From the cell containing the given text, extract its center point as (X, Y) coordinate. 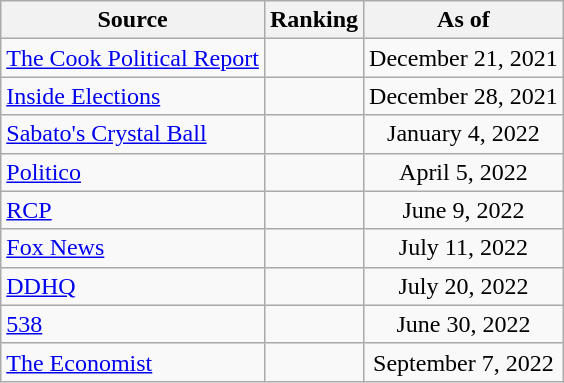
RCP (133, 210)
June 9, 2022 (464, 210)
538 (133, 324)
December 21, 2021 (464, 58)
DDHQ (133, 286)
June 30, 2022 (464, 324)
Fox News (133, 248)
As of (464, 20)
Sabato's Crystal Ball (133, 134)
Inside Elections (133, 96)
The Economist (133, 362)
April 5, 2022 (464, 172)
Source (133, 20)
Ranking (314, 20)
July 11, 2022 (464, 248)
The Cook Political Report (133, 58)
December 28, 2021 (464, 96)
Politico (133, 172)
September 7, 2022 (464, 362)
January 4, 2022 (464, 134)
July 20, 2022 (464, 286)
